Extract the (X, Y) coordinate from the center of the cell holding the provided text.  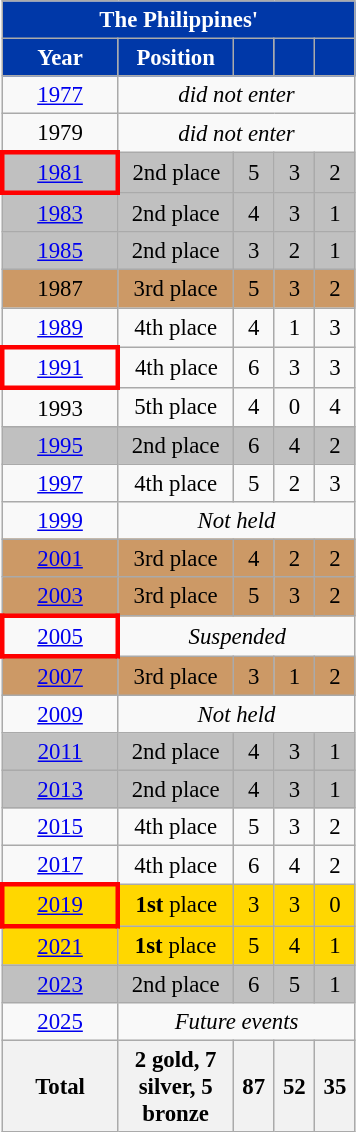
1987 (60, 289)
2013 (60, 790)
Suspended (236, 636)
Total (60, 1086)
2005 (60, 636)
1985 (60, 251)
2023 (60, 984)
2001 (60, 558)
1981 (60, 174)
Position (176, 58)
1995 (60, 445)
2003 (60, 596)
The Philippines' (178, 20)
2017 (60, 866)
2011 (60, 752)
1999 (60, 521)
2021 (60, 946)
2009 (60, 715)
1989 (60, 328)
2025 (60, 1021)
35 (336, 1086)
2 gold, 7 silver, 5 bronze (176, 1086)
1979 (60, 134)
Year (60, 58)
2007 (60, 676)
Future events (236, 1021)
2015 (60, 827)
5th place (176, 406)
2019 (60, 906)
1991 (60, 368)
1977 (60, 95)
1983 (60, 212)
87 (254, 1086)
1997 (60, 483)
1993 (60, 406)
52 (294, 1086)
